Provide the [x, y] coordinate of the cell's center where the given text is located.  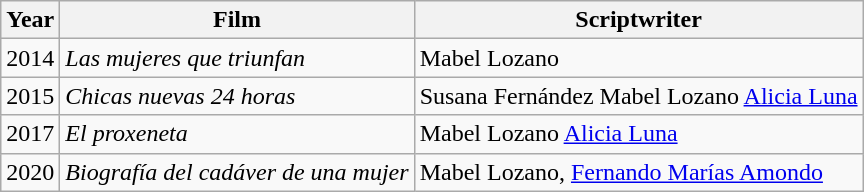
2015 [30, 96]
2017 [30, 134]
Mabel Lozano, Fernando Marías Amondo [638, 172]
Scriptwriter [638, 20]
Susana Fernández Mabel Lozano Alicia Luna [638, 96]
Chicas nuevas 24 horas [237, 96]
Biografía del cadáver de una mujer [237, 172]
Film [237, 20]
Mabel Lozano [638, 58]
Las mujeres que triunfan [237, 58]
2020 [30, 172]
2014 [30, 58]
Mabel Lozano Alicia Luna [638, 134]
Year [30, 20]
El proxeneta [237, 134]
